Output the [x, y] coordinate of the center of the cell containing the given text.  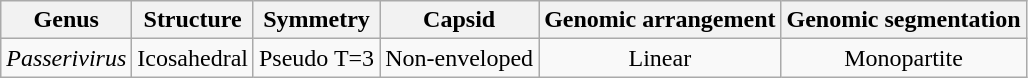
Structure [193, 20]
Monopartite [904, 58]
Symmetry [316, 20]
Non-enveloped [460, 58]
Genus [66, 20]
Linear [660, 58]
Pseudo T=3 [316, 58]
Passerivirus [66, 58]
Genomic segmentation [904, 20]
Icosahedral [193, 58]
Genomic arrangement [660, 20]
Capsid [460, 20]
